Provide the [X, Y] coordinate of the cell's center where the given text is located.  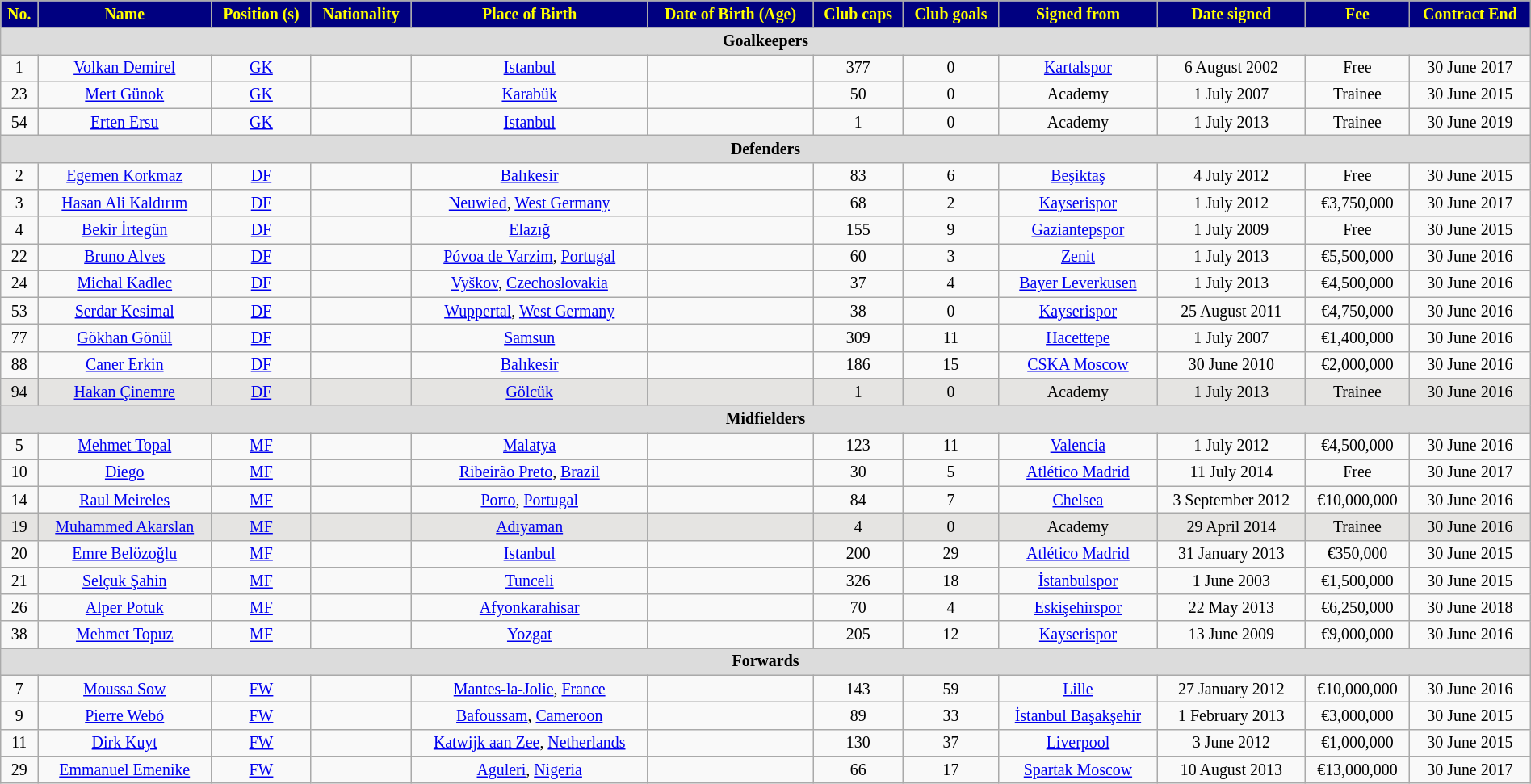
Date signed [1231, 15]
Bekir İrtegün [124, 229]
10 August 2013 [1231, 770]
Diego [124, 473]
19 [19, 526]
6 [950, 176]
€3,750,000 [1357, 203]
Muhammed Akarslan [124, 526]
31 January 2013 [1231, 554]
Lille [1079, 690]
€9,000,000 [1357, 635]
Ribeirão Preto, Brazil [530, 473]
Club caps [858, 15]
Contract End [1470, 15]
12 [950, 635]
Zenit [1079, 257]
59 [950, 690]
26 [19, 607]
24 [19, 284]
88 [19, 365]
143 [858, 690]
25 August 2011 [1231, 312]
Kartalspor [1079, 68]
Gaziantepspor [1079, 229]
Selçuk Şahin [124, 581]
Katwijk aan Zee, Netherlands [530, 743]
Valencia [1079, 446]
83 [858, 176]
Bruno Alves [124, 257]
€4,750,000 [1357, 312]
186 [858, 365]
17 [950, 770]
Goalkeepers [765, 40]
Signed from [1079, 15]
1 February 2013 [1231, 715]
66 [858, 770]
Porto, Portugal [530, 501]
Nationality [361, 15]
Position (s) [262, 15]
Bafoussam, Cameroon [530, 715]
€5,500,000 [1357, 257]
Yozgat [530, 635]
Volkan Demirel [124, 68]
3 June 2012 [1231, 743]
54 [19, 123]
Caner Erkin [124, 365]
155 [858, 229]
Date of Birth (Age) [730, 15]
Liverpool [1079, 743]
60 [858, 257]
50 [858, 95]
Aguleri, Nigeria [530, 770]
Egemen Korkmaz [124, 176]
No. [19, 15]
4 July 2012 [1231, 176]
70 [858, 607]
Samsun [530, 337]
€1,500,000 [1357, 581]
Midfielders [765, 418]
Gölcük [530, 392]
Name [124, 15]
Neuwied, West Germany [530, 203]
123 [858, 446]
Póvoa de Varzim, Portugal [530, 257]
30 [858, 473]
30 June 2018 [1470, 607]
Emmanuel Emenike [124, 770]
130 [858, 743]
Raul Meireles [124, 501]
Mehmet Topal [124, 446]
İstanbul Başakşehir [1079, 715]
77 [19, 337]
€3,000,000 [1357, 715]
Emre Belözoğlu [124, 554]
377 [858, 68]
Pierre Webó [124, 715]
30 June 2010 [1231, 365]
10 [19, 473]
3 September 2012 [1231, 501]
Elazığ [530, 229]
30 June 2019 [1470, 123]
18 [950, 581]
15 [950, 365]
€13,000,000 [1357, 770]
Afyonkarahisar [530, 607]
Dirk Kuyt [124, 743]
Mantes-la-Jolie, France [530, 690]
27 January 2012 [1231, 690]
Hasan Ali Kaldırım [124, 203]
22 [19, 257]
13 June 2009 [1231, 635]
Gökhan Gönül [124, 337]
22 May 2013 [1231, 607]
€1,000,000 [1357, 743]
205 [858, 635]
309 [858, 337]
İstanbulspor [1079, 581]
Mehmet Topuz [124, 635]
Vyškov, Czechoslovakia [530, 284]
326 [858, 581]
21 [19, 581]
Place of Birth [530, 15]
23 [19, 95]
CSKA Moscow [1079, 365]
Moussa Sow [124, 690]
€1,400,000 [1357, 337]
Hacettepe [1079, 337]
Alper Potuk [124, 607]
20 [19, 554]
Fee [1357, 15]
Serdar Kesimal [124, 312]
14 [19, 501]
Forwards [765, 662]
Club goals [950, 15]
Mert Günok [124, 95]
Defenders [765, 149]
Beşiktaş [1079, 176]
68 [858, 203]
200 [858, 554]
Tunceli [530, 581]
€350,000 [1357, 554]
Michal Kadlec [124, 284]
53 [19, 312]
89 [858, 715]
Wuppertal, West Germany [530, 312]
Malatya [530, 446]
Bayer Leverkusen [1079, 284]
€6,250,000 [1357, 607]
84 [858, 501]
Adıyaman [530, 526]
94 [19, 392]
Karabük [530, 95]
6 August 2002 [1231, 68]
1 June 2003 [1231, 581]
11 July 2014 [1231, 473]
Eskişehirspor [1079, 607]
33 [950, 715]
Erten Ersu [124, 123]
Hakan Çinemre [124, 392]
1 July 2009 [1231, 229]
Spartak Moscow [1079, 770]
€2,000,000 [1357, 365]
29 April 2014 [1231, 526]
Chelsea [1079, 501]
